Pinpoint the cell where the given text exists, returning its [x, y] midpoint coordinate. 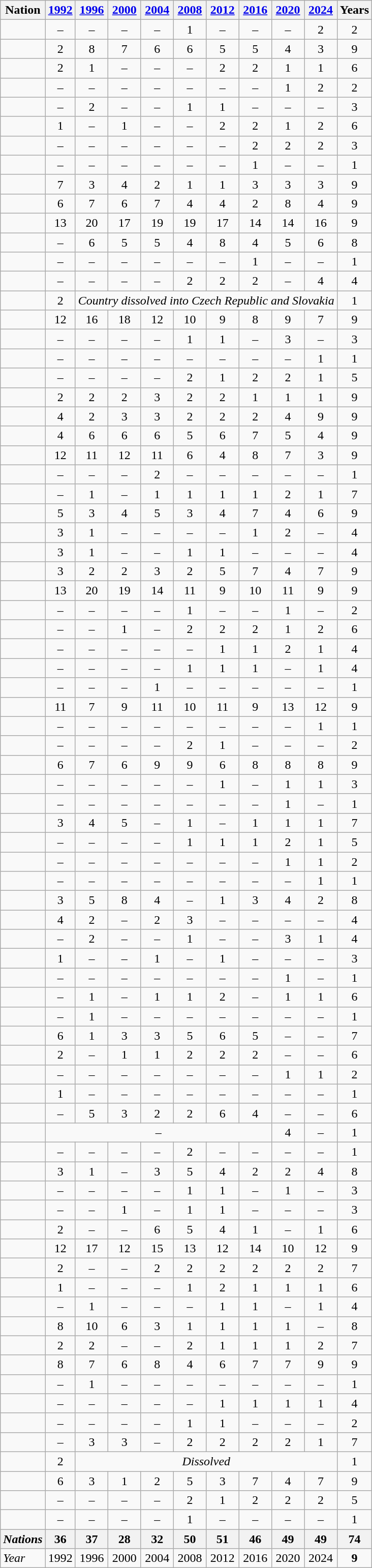
51 [223, 1539]
Year [23, 1558]
Country dissolved into Czech Republic and Slovakia [206, 300]
50 [190, 1539]
46 [255, 1539]
Years [354, 10]
Nation [23, 10]
74 [354, 1539]
18 [125, 320]
32 [157, 1539]
Dissolved [206, 1461]
15 [157, 1249]
36 [60, 1539]
37 [91, 1539]
28 [125, 1539]
Nations [23, 1539]
